Search for the cell housing the specified text and yield its (x, y) center coordinate. 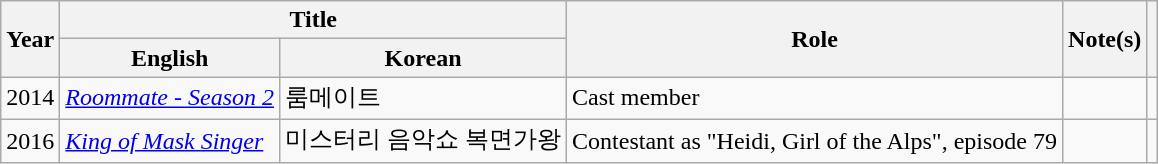
2014 (30, 98)
Role (815, 39)
Contestant as "Heidi, Girl of the Alps", episode 79 (815, 140)
Roommate - Season 2 (170, 98)
Note(s) (1105, 39)
2016 (30, 140)
Korean (424, 58)
Year (30, 39)
룸메이트 (424, 98)
Cast member (815, 98)
English (170, 58)
미스터리 음악쇼 복면가왕 (424, 140)
King of Mask Singer (170, 140)
Title (314, 20)
